Extract the (x, y) coordinate from the center of the cell holding the provided text.  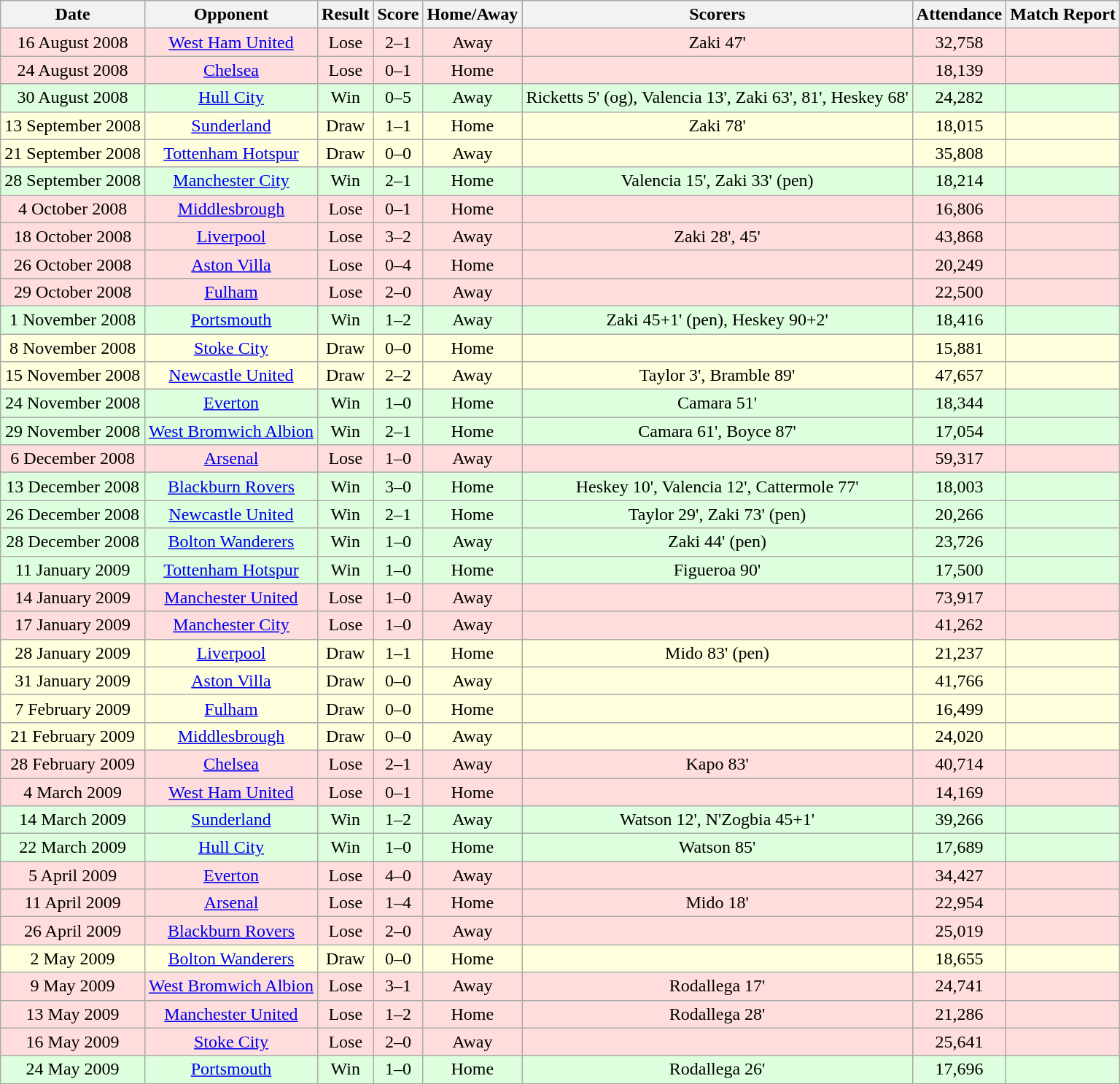
24,741 (959, 986)
25,641 (959, 1042)
21,237 (959, 653)
24,020 (959, 736)
73,917 (959, 597)
18,655 (959, 959)
Mido 83' (pen) (717, 653)
24 August 2008 (73, 70)
25,019 (959, 931)
Rodallega 28' (717, 1014)
28 January 2009 (73, 653)
2–2 (398, 376)
4 March 2009 (73, 791)
11 January 2009 (73, 570)
14 January 2009 (73, 597)
0–4 (398, 264)
Opponent (230, 15)
17,500 (959, 570)
3–0 (398, 487)
32,758 (959, 42)
35,808 (959, 153)
16,806 (959, 209)
59,317 (959, 459)
43,868 (959, 236)
47,657 (959, 376)
Kapo 83' (717, 764)
26 April 2009 (73, 931)
21,286 (959, 1014)
0–5 (398, 98)
28 September 2008 (73, 181)
17,054 (959, 431)
Taylor 3', Bramble 89' (717, 376)
18 October 2008 (73, 236)
17,689 (959, 848)
11 April 2009 (73, 903)
3–2 (398, 236)
Camara 61', Boyce 87' (717, 431)
24,282 (959, 98)
13 September 2008 (73, 125)
4–0 (398, 875)
Date (73, 15)
14,169 (959, 791)
Score (398, 15)
9 May 2009 (73, 986)
Valencia 15', Zaki 33' (pen) (717, 181)
31 January 2009 (73, 681)
21 February 2009 (73, 736)
29 November 2008 (73, 431)
28 December 2008 (73, 542)
1 November 2008 (73, 320)
16,499 (959, 708)
16 August 2008 (73, 42)
18,003 (959, 487)
Mido 18' (717, 903)
Heskey 10', Valencia 12', Cattermole 77' (717, 487)
14 March 2009 (73, 820)
Zaki 44' (pen) (717, 542)
18,139 (959, 70)
7 February 2009 (73, 708)
28 February 2009 (73, 764)
Rodallega 26' (717, 1069)
2 May 2009 (73, 959)
Camara 51' (717, 403)
Scorers (717, 15)
18,344 (959, 403)
8 November 2008 (73, 348)
Zaki 47' (717, 42)
Watson 85' (717, 848)
3–1 (398, 986)
22 March 2009 (73, 848)
Zaki 78' (717, 125)
34,427 (959, 875)
40,714 (959, 764)
41,262 (959, 625)
Figueroa 90' (717, 570)
26 October 2008 (73, 264)
5 April 2009 (73, 875)
30 August 2008 (73, 98)
17,696 (959, 1069)
Taylor 29', Zaki 73' (pen) (717, 514)
13 May 2009 (73, 1014)
Ricketts 5' (og), Valencia 13', Zaki 63', 81', Heskey 68' (717, 98)
15,881 (959, 348)
16 May 2009 (73, 1042)
18,214 (959, 181)
Home/Away (472, 15)
21 September 2008 (73, 153)
Zaki 28', 45' (717, 236)
20,266 (959, 514)
6 December 2008 (73, 459)
23,726 (959, 542)
13 December 2008 (73, 487)
15 November 2008 (73, 376)
24 May 2009 (73, 1069)
18,416 (959, 320)
1–4 (398, 903)
41,766 (959, 681)
22,954 (959, 903)
20,249 (959, 264)
Match Report (1063, 15)
4 October 2008 (73, 209)
Zaki 45+1' (pen), Heskey 90+2' (717, 320)
Rodallega 17' (717, 986)
24 November 2008 (73, 403)
22,500 (959, 292)
26 December 2008 (73, 514)
Result (346, 15)
Watson 12', N'Zogbia 45+1' (717, 820)
17 January 2009 (73, 625)
Attendance (959, 15)
18,015 (959, 125)
29 October 2008 (73, 292)
39,266 (959, 820)
